Identify which cell holds the provided text, then report its [X, Y] central coordinate. 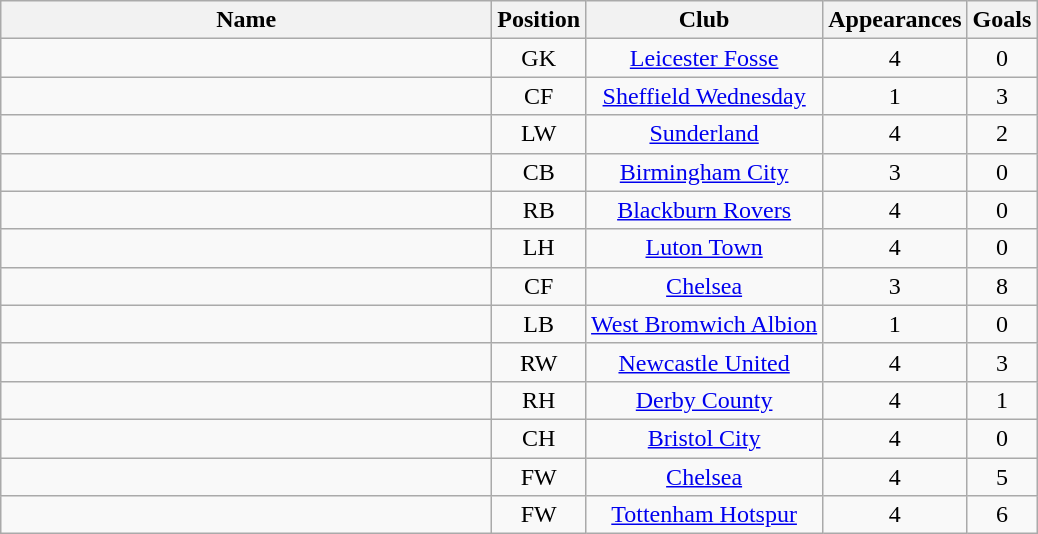
Birmingham City [704, 172]
Newcastle United [704, 362]
Goals [1002, 20]
RB [539, 210]
Derby County [704, 400]
Blackburn Rovers [704, 210]
8 [1002, 286]
LW [539, 134]
RH [539, 400]
Sheffield Wednesday [704, 96]
Tottenham Hotspur [704, 515]
Bristol City [704, 438]
Name [246, 20]
Position [539, 20]
CB [539, 172]
Club [704, 20]
5 [1002, 477]
6 [1002, 515]
West Bromwich Albion [704, 324]
RW [539, 362]
Leicester Fosse [704, 58]
2 [1002, 134]
GK [539, 58]
Luton Town [704, 248]
Sunderland [704, 134]
CH [539, 438]
Appearances [895, 20]
LH [539, 248]
LB [539, 324]
